Scan for the cell matching the given text and deliver its [x, y] coordinate at center. 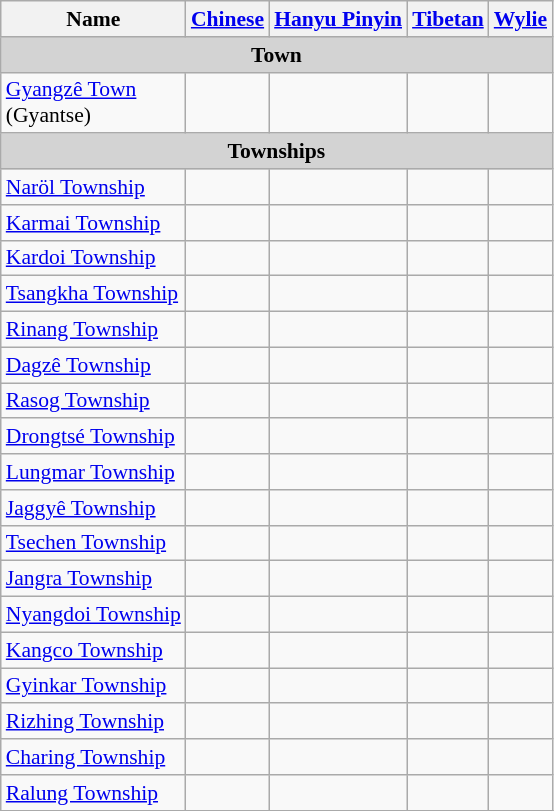
Karmai Township [94, 223]
Kangco Township [94, 650]
Townships [276, 152]
Lungmar Township [94, 472]
Name [94, 19]
Rizhing Township [94, 722]
Ralung Township [94, 793]
Rinang Township [94, 330]
Jaggyê Township [94, 508]
Tsangkha Township [94, 294]
Tibetan [448, 19]
Kardoi Township [94, 258]
Chinese [228, 19]
Gyangzê Town(Gyantse) [94, 102]
Wylie [520, 19]
Charing Township [94, 757]
Tsechen Township [94, 543]
Jangra Township [94, 579]
Gyinkar Township [94, 686]
Hanyu Pinyin [338, 19]
Nyangdoi Township [94, 615]
Drongtsé Township [94, 437]
Naröl Township [94, 187]
Town [276, 55]
Rasog Township [94, 401]
Dagzê Township [94, 365]
